Scan for the cell matching the given text and deliver its [X, Y] coordinate at center. 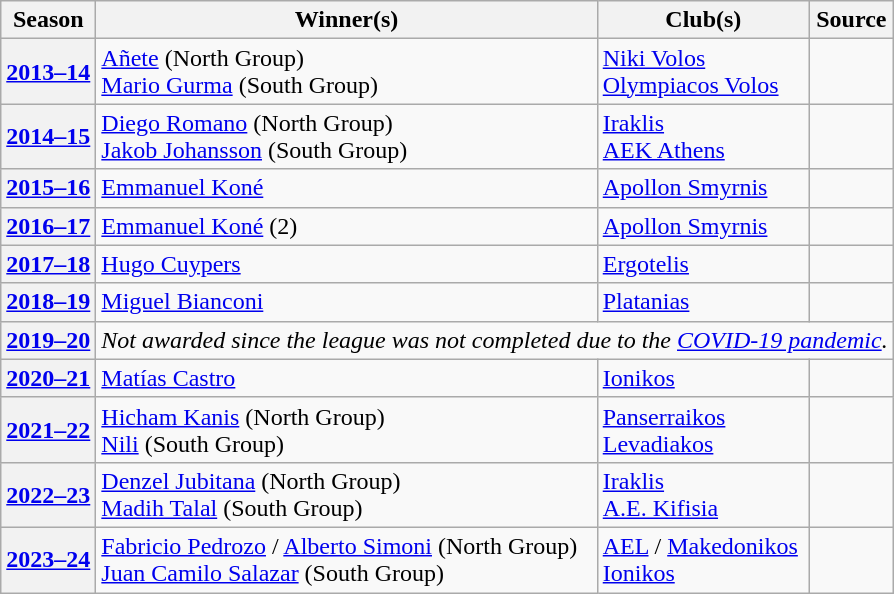
Club(s) [703, 20]
Emmanuel Koné [346, 188]
Matías Castro [346, 378]
Hicham Kanis (North Group) Nili (South Group) [346, 430]
Ergotelis [703, 264]
2016–17 [48, 226]
Añete (North Group) Mario Gurma (South Group) [346, 72]
Source [851, 20]
2023–24 [48, 560]
2013–14 [48, 72]
2018–19 [48, 302]
IraklisAEK Athens [703, 136]
Season [48, 20]
2022–23 [48, 494]
Denzel Jubitana (North Group) Madih Talal (South Group) [346, 494]
Hugo Cuypers [346, 264]
2015–16 [48, 188]
Fabricio Pedrozo / Alberto Simoni (North Group) Juan Camilo Salazar (South Group) [346, 560]
Diego Romano (North Group) Jakob Johansson (South Group) [346, 136]
IraklisA.E. Kifisia [703, 494]
Emmanuel Koné (2) [346, 226]
2021–22 [48, 430]
Platanias [703, 302]
2014–15 [48, 136]
Miguel Bianconi [346, 302]
Winner(s) [346, 20]
AEL / MakedonikosIonikos [703, 560]
2019–20 [48, 340]
2017–18 [48, 264]
Ionikos [703, 378]
Niki VolosOlympiacos Volos [703, 72]
2020–21 [48, 378]
PanserraikosLevadiakos [703, 430]
Not awarded since the league was not completed due to the COVID-19 pandemic. [494, 340]
